Scan for the cell matching the given text and deliver its (x, y) coordinate at center. 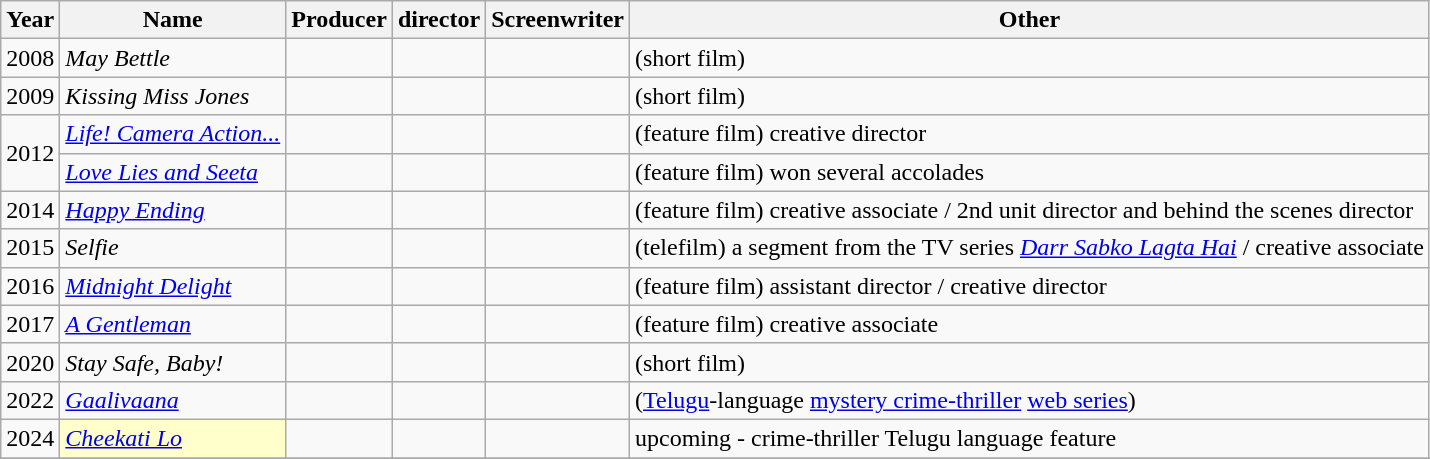
upcoming - crime-thriller Telugu language feature (1029, 438)
(feature film) creative associate (1029, 324)
2020 (30, 362)
Stay Safe, Baby! (173, 362)
Screenwriter (558, 20)
Midnight Delight (173, 286)
Cheekati Lo (173, 438)
(feature film) creative associate / 2nd unit director and behind the scenes director (1029, 210)
(feature film) assistant director / creative director (1029, 286)
Selfie (173, 248)
(feature film) creative director (1029, 134)
Kissing Miss Jones (173, 96)
Other (1029, 20)
Producer (340, 20)
(Telugu-language mystery crime-thriller web series) (1029, 400)
Year (30, 20)
Happy Ending (173, 210)
2022 (30, 400)
2014 (30, 210)
A Gentleman (173, 324)
2024 (30, 438)
(telefilm) a segment from the TV series Darr Sabko Lagta Hai / creative associate (1029, 248)
director (438, 20)
2012 (30, 153)
2008 (30, 58)
Gaalivaana (173, 400)
Love Lies and Seeta (173, 172)
Life! Camera Action... (173, 134)
2016 (30, 286)
(feature film) won several accolades (1029, 172)
2017 (30, 324)
May Bettle (173, 58)
2015 (30, 248)
Name (173, 20)
2009 (30, 96)
